Output the (x, y) coordinate of the center of the cell containing the given text.  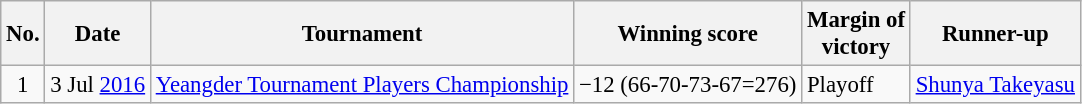
Shunya Takeyasu (995, 85)
Yeangder Tournament Players Championship (362, 85)
No. (23, 34)
Runner-up (995, 34)
1 (23, 85)
Playoff (856, 85)
Tournament (362, 34)
Winning score (688, 34)
Margin ofvictory (856, 34)
Date (98, 34)
−12 (66-70-73-67=276) (688, 85)
3 Jul 2016 (98, 85)
